Return [x, y] of the center of cell containing provided text 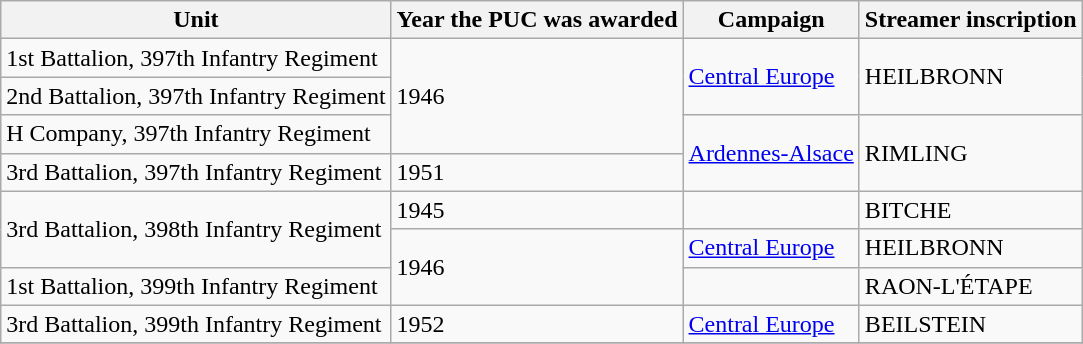
RIMLING [970, 153]
1951 [537, 172]
H Company, 397th Infantry Regiment [196, 134]
Year the PUC was awarded [537, 20]
3rd Battalion, 399th Infantry Regiment [196, 324]
1st Battalion, 399th Infantry Regiment [196, 286]
BEILSTEIN [970, 324]
Unit [196, 20]
2nd Battalion, 397th Infantry Regiment [196, 96]
1st Battalion, 397th Infantry Regiment [196, 58]
Ardennes-Alsace [771, 153]
3rd Battalion, 397th Infantry Regiment [196, 172]
RAON-L'ÉTAPE [970, 286]
BITCHE [970, 210]
3rd Battalion, 398th Infantry Regiment [196, 229]
Streamer inscription [970, 20]
1945 [537, 210]
1952 [537, 324]
Campaign [771, 20]
